Provide the (X, Y) coordinate of the cell's center where the given text is located.  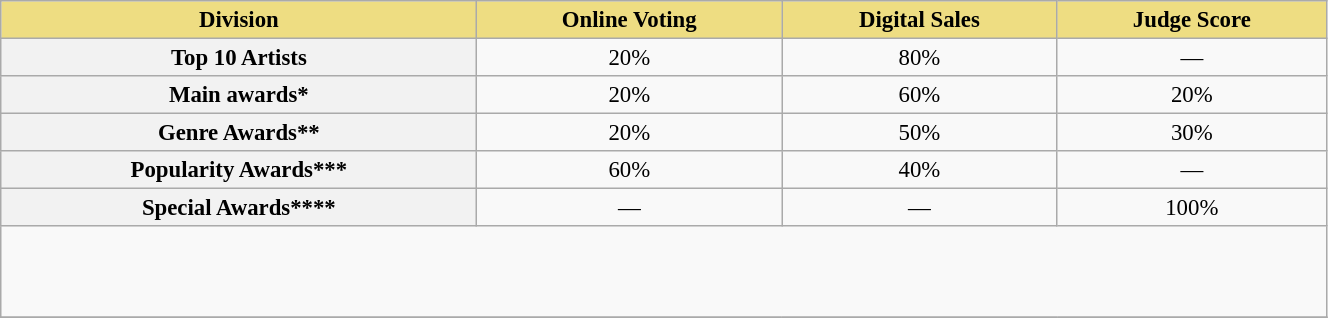
Online Voting (630, 20)
80% (920, 58)
Division (239, 20)
Special Awards**** (239, 208)
100% (1192, 208)
Main awards* (239, 95)
Top 10 Artists (239, 58)
Genre Awards** (239, 133)
Popularity Awards*** (239, 170)
Digital Sales (920, 20)
30% (1192, 133)
Judge Score (1192, 20)
40% (920, 170)
50% (920, 133)
